Identify which cell holds the provided text, then report its (X, Y) central coordinate. 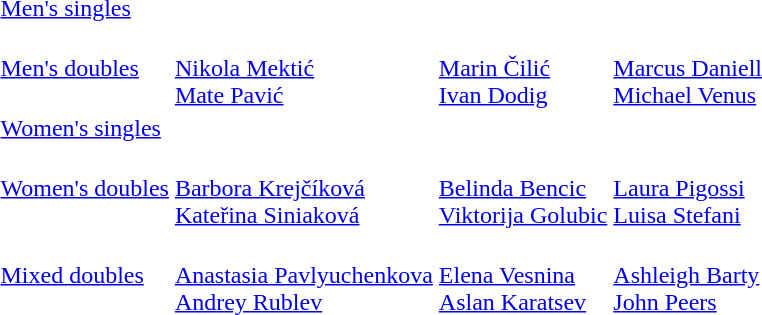
Belinda BencicViktorija Golubic (523, 188)
Marin ČilićIvan Dodig (523, 68)
Nikola MektićMate Pavić (304, 68)
Barbora KrejčíkováKateřina Siniaková (304, 188)
